Return the (X, Y) coordinate for the center point of the cell that contains the specified text.  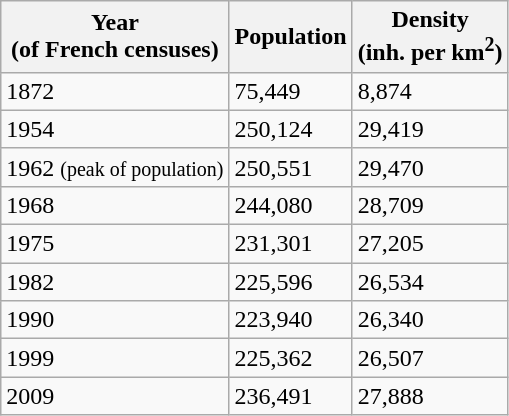
26,507 (430, 358)
Year(of French censuses) (115, 37)
Population (290, 37)
Density(inh. per km2) (430, 37)
28,709 (430, 205)
1975 (115, 244)
244,080 (290, 205)
26,534 (430, 282)
26,340 (430, 320)
250,124 (290, 129)
225,596 (290, 282)
27,205 (430, 244)
8,874 (430, 91)
1954 (115, 129)
2009 (115, 396)
225,362 (290, 358)
29,470 (430, 167)
27,888 (430, 396)
75,449 (290, 91)
1999 (115, 358)
1962 (peak of population) (115, 167)
1982 (115, 282)
29,419 (430, 129)
236,491 (290, 396)
1990 (115, 320)
1872 (115, 91)
1968 (115, 205)
231,301 (290, 244)
250,551 (290, 167)
223,940 (290, 320)
